Provide the (X, Y) coordinate of the cell's center where the given text is located.  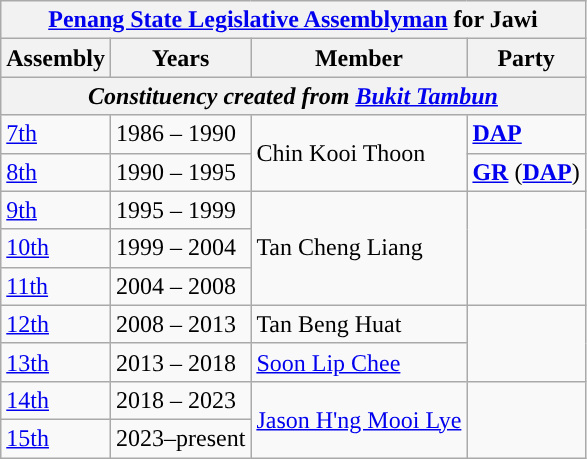
13th (56, 362)
Party (526, 58)
2004 – 2008 (180, 286)
Chin Kooi Thoon (359, 153)
2008 – 2013 (180, 324)
Member (359, 58)
2023–present (180, 438)
Assembly (56, 58)
Soon Lip Chee (359, 362)
14th (56, 400)
7th (56, 134)
GR (DAP) (526, 172)
Constituency created from Bukit Tambun (294, 96)
Years (180, 58)
2013 – 2018 (180, 362)
2018 – 2023 (180, 400)
8th (56, 172)
1999 – 2004 (180, 248)
Tan Cheng Liang (359, 248)
15th (56, 438)
12th (56, 324)
1990 – 1995 (180, 172)
9th (56, 210)
DAP (526, 134)
Jason H'ng Mooi Lye (359, 419)
10th (56, 248)
1986 – 1990 (180, 134)
11th (56, 286)
1995 – 1999 (180, 210)
Tan Beng Huat (359, 324)
Penang State Legislative Assemblyman for Jawi (294, 20)
